Scan for the cell matching the given text and deliver its (x, y) coordinate at center. 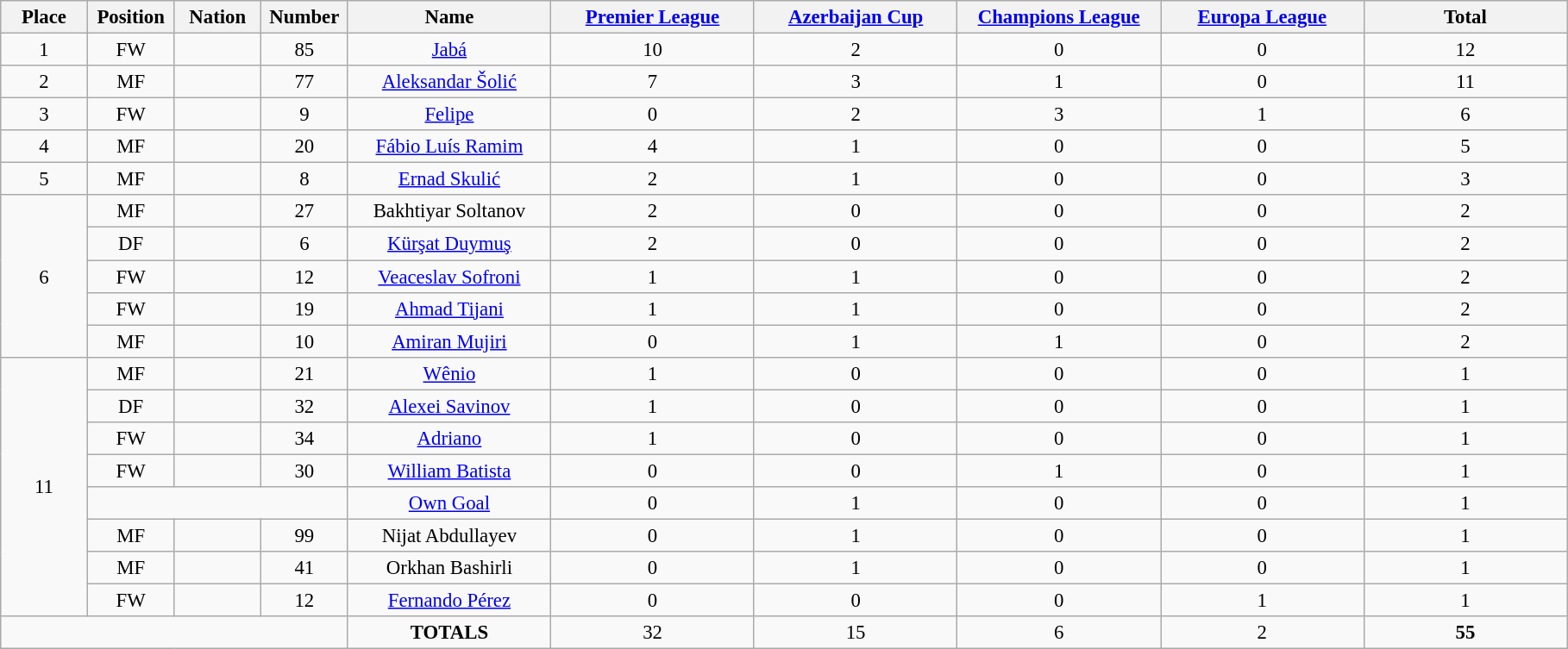
Wênio (449, 373)
Own Goal (449, 503)
Position (131, 17)
41 (305, 568)
Name (449, 17)
William Batista (449, 471)
Felipe (449, 115)
TOTALS (449, 633)
Ahmad Tijani (449, 309)
15 (856, 633)
34 (305, 439)
Place (45, 17)
Number (305, 17)
Adriano (449, 439)
Alexei Savinov (449, 406)
85 (305, 50)
Kürşat Duymuş (449, 244)
Europa League (1263, 17)
Orkhan Bashirli (449, 568)
Nijat Abdullayev (449, 535)
Aleksandar Šolić (449, 82)
9 (305, 115)
77 (305, 82)
Veaceslav Sofroni (449, 277)
Fernando Pérez (449, 601)
Amiran Mujiri (449, 341)
7 (653, 82)
Nation (217, 17)
Total (1465, 17)
Jabá (449, 50)
8 (305, 179)
20 (305, 147)
30 (305, 471)
19 (305, 309)
99 (305, 535)
55 (1465, 633)
27 (305, 211)
Azerbaijan Cup (856, 17)
Premier League (653, 17)
Champions League (1059, 17)
21 (305, 373)
Ernad Skulić (449, 179)
Fábio Luís Ramim (449, 147)
Bakhtiyar Soltanov (449, 211)
